From the cell containing the given text, extract its center point as [X, Y] coordinate. 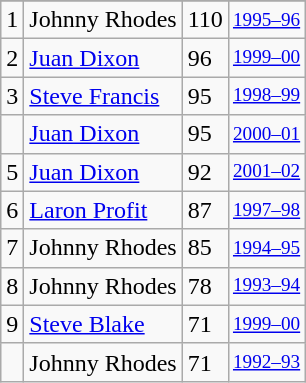
96 [205, 58]
8 [12, 286]
Laron Profit [103, 210]
2001–02 [266, 172]
1994–95 [266, 248]
2 [12, 58]
9 [12, 324]
1 [12, 20]
1993–94 [266, 286]
7 [12, 248]
2000–01 [266, 134]
87 [205, 210]
1997–98 [266, 210]
1995–96 [266, 20]
Steve Blake [103, 324]
1998–99 [266, 96]
5 [12, 172]
6 [12, 210]
Steve Francis [103, 96]
3 [12, 96]
78 [205, 286]
85 [205, 248]
1992–93 [266, 362]
92 [205, 172]
110 [205, 20]
